Capture the cell that displays the provided text and extract its (X, Y) central coordinate. 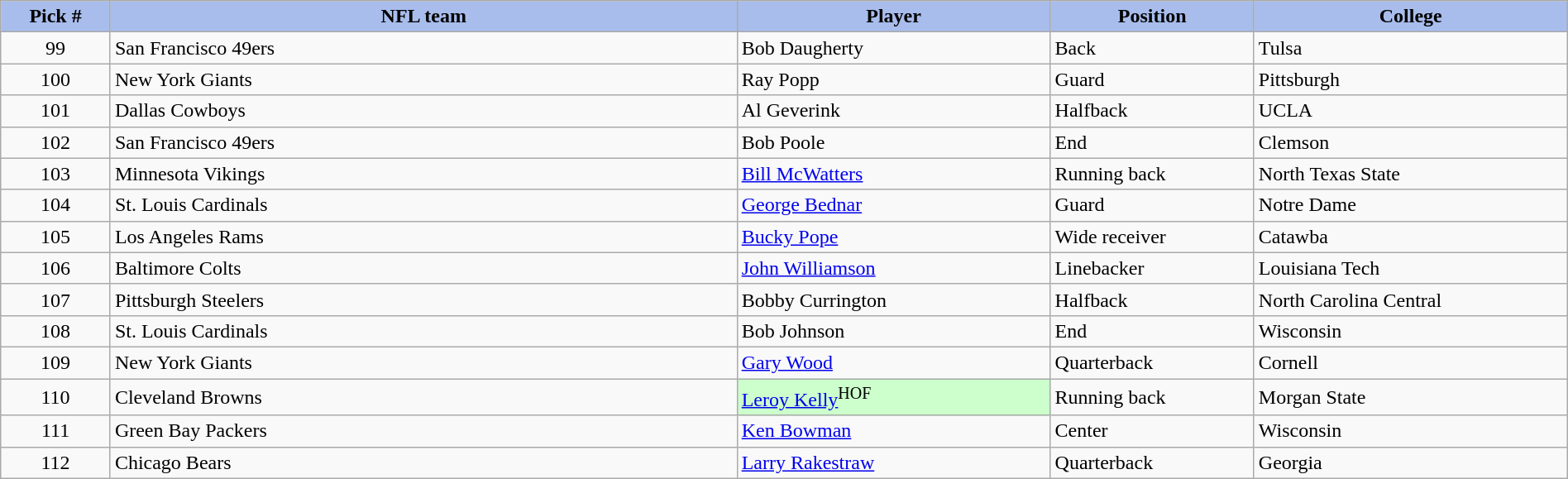
Back (1152, 48)
Georgia (1411, 462)
Bill McWatters (893, 174)
Morgan State (1411, 397)
Catawba (1411, 237)
110 (56, 397)
103 (56, 174)
Dallas Cowboys (423, 111)
99 (56, 48)
Pick # (56, 17)
Larry Rakestraw (893, 462)
Linebacker (1152, 268)
Louisiana Tech (1411, 268)
100 (56, 79)
107 (56, 299)
Minnesota Vikings (423, 174)
101 (56, 111)
Baltimore Colts (423, 268)
104 (56, 205)
Gary Wood (893, 362)
Ray Popp (893, 79)
Bob Johnson (893, 331)
Al Geverink (893, 111)
Leroy KellyHOF (893, 397)
109 (56, 362)
Center (1152, 431)
Tulsa (1411, 48)
Bob Daugherty (893, 48)
North Carolina Central (1411, 299)
Green Bay Packers (423, 431)
George Bednar (893, 205)
105 (56, 237)
Bobby Currington (893, 299)
Ken Bowman (893, 431)
Chicago Bears (423, 462)
Bob Poole (893, 142)
Clemson (1411, 142)
NFL team (423, 17)
UCLA (1411, 111)
Cleveland Browns (423, 397)
Player (893, 17)
Los Angeles Rams (423, 237)
Cornell (1411, 362)
106 (56, 268)
Pittsburgh Steelers (423, 299)
Position (1152, 17)
Bucky Pope (893, 237)
Pittsburgh (1411, 79)
102 (56, 142)
108 (56, 331)
112 (56, 462)
College (1411, 17)
Wide receiver (1152, 237)
John Williamson (893, 268)
North Texas State (1411, 174)
Notre Dame (1411, 205)
111 (56, 431)
